Locate the cell with the specified text and output its [X, Y] center coordinate. 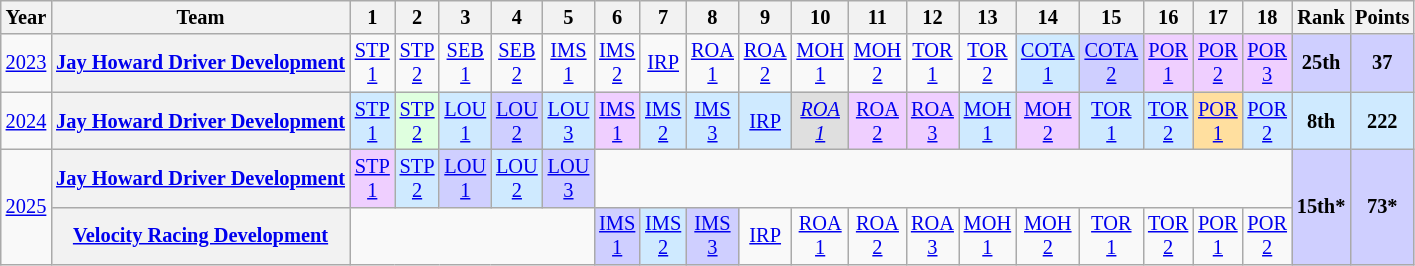
73* [1382, 206]
2023 [26, 63]
25th [1321, 63]
Year [26, 17]
8 [712, 17]
Velocity Racing Development [200, 236]
COTA1 [1048, 63]
6 [617, 17]
222 [1382, 121]
15 [1112, 17]
14 [1048, 17]
2025 [26, 206]
5 [569, 17]
13 [988, 17]
Rank [1321, 17]
37 [1382, 63]
COTA2 [1112, 63]
17 [1218, 17]
15th* [1321, 206]
POR3 [1268, 63]
Points [1382, 17]
12 [932, 17]
18 [1268, 17]
Team [200, 17]
11 [878, 17]
2 [418, 17]
SEB2 [517, 63]
3 [465, 17]
9 [766, 17]
2024 [26, 121]
1 [372, 17]
4 [517, 17]
10 [820, 17]
7 [663, 17]
8th [1321, 121]
16 [1168, 17]
SEB1 [465, 63]
